Determine the (X, Y) coordinate at the center of the cell enclosing the given text.  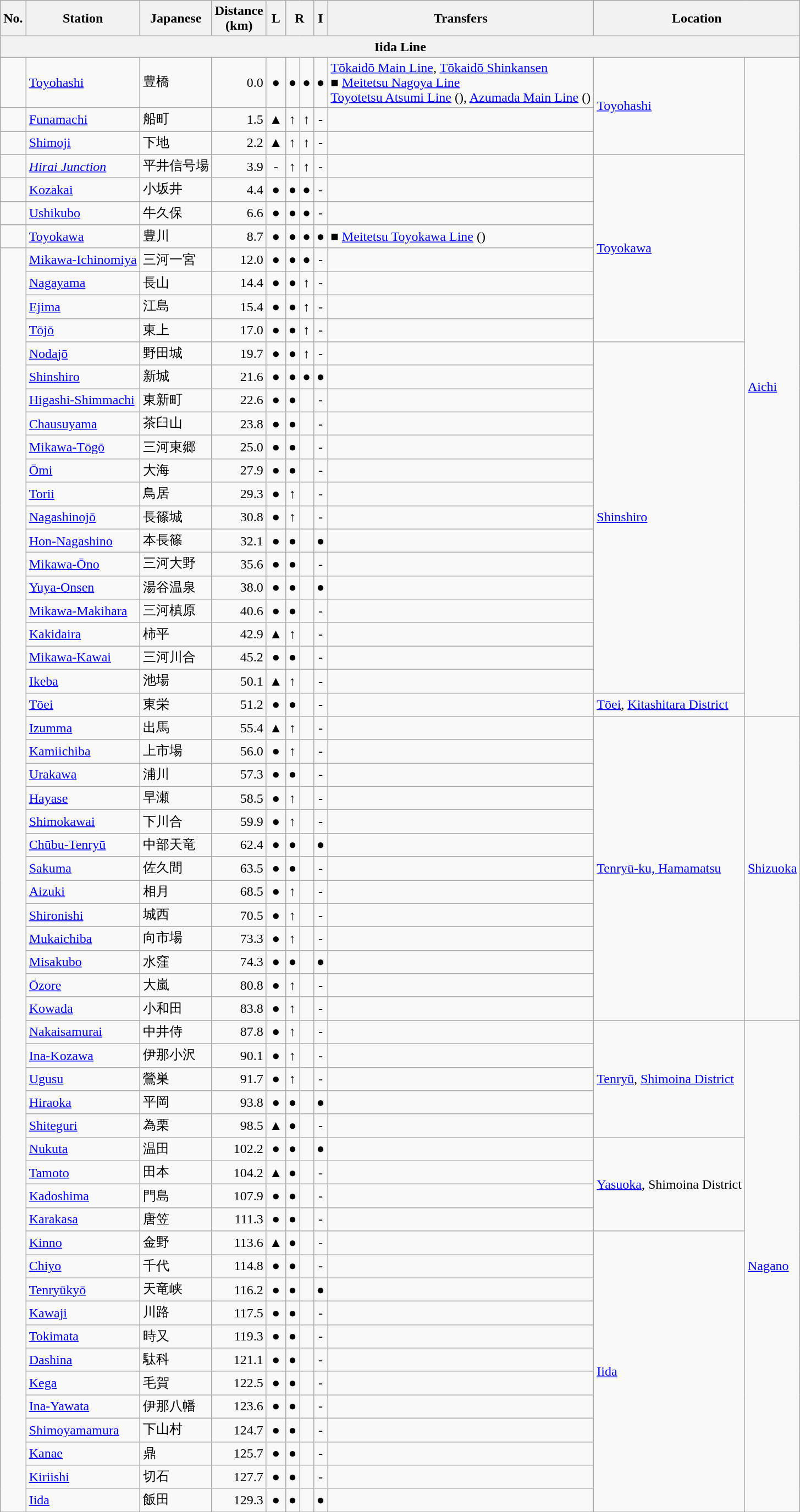
向市場 (176, 939)
111.3 (239, 1219)
柿平 (176, 634)
Urakawa (82, 775)
早瀬 (176, 798)
千代 (176, 1267)
天竜峡 (176, 1290)
新城 (176, 377)
Aizuki (82, 892)
三河一宮 (176, 260)
Mikawa-Ichinomiya (82, 260)
93.8 (239, 1103)
Hiraoka (82, 1103)
Kowada (82, 1008)
三河東郷 (176, 448)
Chausuyama (82, 423)
佐久間 (176, 869)
Tōei (82, 705)
湯谷温泉 (176, 587)
21.6 (239, 377)
Tokimata (82, 1336)
伊那八幡 (176, 1406)
Tōkaidō Main Line, Tōkaidō Shinkansen■ Meitetsu Nagoya LineToyotetsu Atsumi Line (), Azumada Main Line () (461, 82)
Kamiichiba (82, 751)
104.2 (239, 1172)
Torii (82, 494)
金野 (176, 1243)
114.8 (239, 1267)
4.4 (239, 190)
3.9 (239, 166)
Kozakai (82, 190)
出馬 (176, 728)
102.2 (239, 1149)
Tōei, Kitashitara District (670, 705)
小坂井 (176, 190)
R (299, 19)
90.1 (239, 1056)
Mikawa-Makihara (82, 611)
長山 (176, 284)
Ōzore (82, 985)
Nagashinojō (82, 518)
83.8 (239, 1008)
Ina-Yawata (82, 1406)
Funamachi (82, 120)
Yuya-Onsen (82, 587)
38.0 (239, 587)
Iida Line (400, 47)
Ejima (82, 307)
田本 (176, 1172)
125.7 (239, 1454)
Tenryū, Shimoina District (670, 1079)
124.7 (239, 1430)
19.7 (239, 354)
Izumma (82, 728)
伊那小沢 (176, 1056)
Station (82, 19)
27.9 (239, 471)
豊川 (176, 236)
Distance(km) (239, 19)
切石 (176, 1477)
87.8 (239, 1033)
大嵐 (176, 985)
鼎 (176, 1454)
Ushikubo (82, 213)
29.3 (239, 494)
Ugusu (82, 1079)
98.5 (239, 1126)
豊橋 (176, 82)
30.8 (239, 518)
Kiriishi (82, 1477)
飯田 (176, 1500)
Hayase (82, 798)
Kanae (82, 1454)
59.9 (239, 821)
Kakidaira (82, 634)
Kega (82, 1383)
浦川 (176, 775)
Yasuoka, Shimoina District (670, 1184)
Japanese (176, 19)
下山村 (176, 1430)
中井侍 (176, 1033)
Sakuma (82, 869)
Tenryūkyō (82, 1290)
温田 (176, 1149)
三河大野 (176, 564)
毛賀 (176, 1383)
56.0 (239, 751)
Mukaichiba (82, 939)
Ikeba (82, 681)
駄科 (176, 1360)
Shironishi (82, 915)
14.4 (239, 284)
23.8 (239, 423)
Mikawa-Tōgō (82, 448)
Shiteguri (82, 1126)
中部天竜 (176, 845)
鶯巣 (176, 1079)
32.1 (239, 541)
為栗 (176, 1126)
Tamoto (82, 1172)
8.7 (239, 236)
58.5 (239, 798)
Higashi-Shimmachi (82, 400)
Dashina (82, 1360)
119.3 (239, 1336)
水窪 (176, 962)
Nagayama (82, 284)
茶臼山 (176, 423)
No. (13, 19)
小和田 (176, 1008)
107.9 (239, 1196)
25.0 (239, 448)
121.1 (239, 1360)
大海 (176, 471)
Misakubo (82, 962)
Aichi (772, 387)
113.6 (239, 1243)
0.0 (239, 82)
35.6 (239, 564)
平井信号場 (176, 166)
Nukuta (82, 1149)
127.7 (239, 1477)
長篠城 (176, 518)
三河槙原 (176, 611)
51.2 (239, 705)
城西 (176, 915)
Shimoyamamura (82, 1430)
57.3 (239, 775)
唐笠 (176, 1219)
相月 (176, 892)
17.0 (239, 330)
74.3 (239, 962)
Hirai Junction (82, 166)
Chūbu-Tenryū (82, 845)
Kinno (82, 1243)
■ Meitetsu Toyokawa Line () (461, 236)
川路 (176, 1313)
東新町 (176, 400)
12.0 (239, 260)
Kadoshima (82, 1196)
Nagano (772, 1266)
Kawaji (82, 1313)
牛久保 (176, 213)
63.5 (239, 869)
Shimokawai (82, 821)
三河川合 (176, 658)
L (276, 19)
15.4 (239, 307)
船町 (176, 120)
東上 (176, 330)
129.3 (239, 1500)
70.5 (239, 915)
40.6 (239, 611)
73.3 (239, 939)
Tōjō (82, 330)
80.8 (239, 985)
本長篠 (176, 541)
Mikawa-Kawai (82, 658)
時又 (176, 1336)
江島 (176, 307)
Chiyo (82, 1267)
Tenryū-ku, Hamamatsu (670, 869)
Nodajō (82, 354)
68.5 (239, 892)
45.2 (239, 658)
上市場 (176, 751)
117.5 (239, 1313)
Transfers (461, 19)
Nakaisamurai (82, 1033)
下川合 (176, 821)
I (321, 19)
Mikawa-Ōno (82, 564)
91.7 (239, 1079)
門島 (176, 1196)
Shizuoka (772, 869)
122.5 (239, 1383)
Hon-Nagashino (82, 541)
2.2 (239, 143)
野田城 (176, 354)
55.4 (239, 728)
62.4 (239, 845)
平岡 (176, 1103)
東栄 (176, 705)
Karakasa (82, 1219)
Ōmi (82, 471)
Shimoji (82, 143)
50.1 (239, 681)
6.6 (239, 213)
Ina-Kozawa (82, 1056)
22.6 (239, 400)
42.9 (239, 634)
Location (697, 19)
123.6 (239, 1406)
鳥居 (176, 494)
下地 (176, 143)
116.2 (239, 1290)
1.5 (239, 120)
池場 (176, 681)
